Pinpoint the cell where the given text exists, returning its (X, Y) midpoint coordinate. 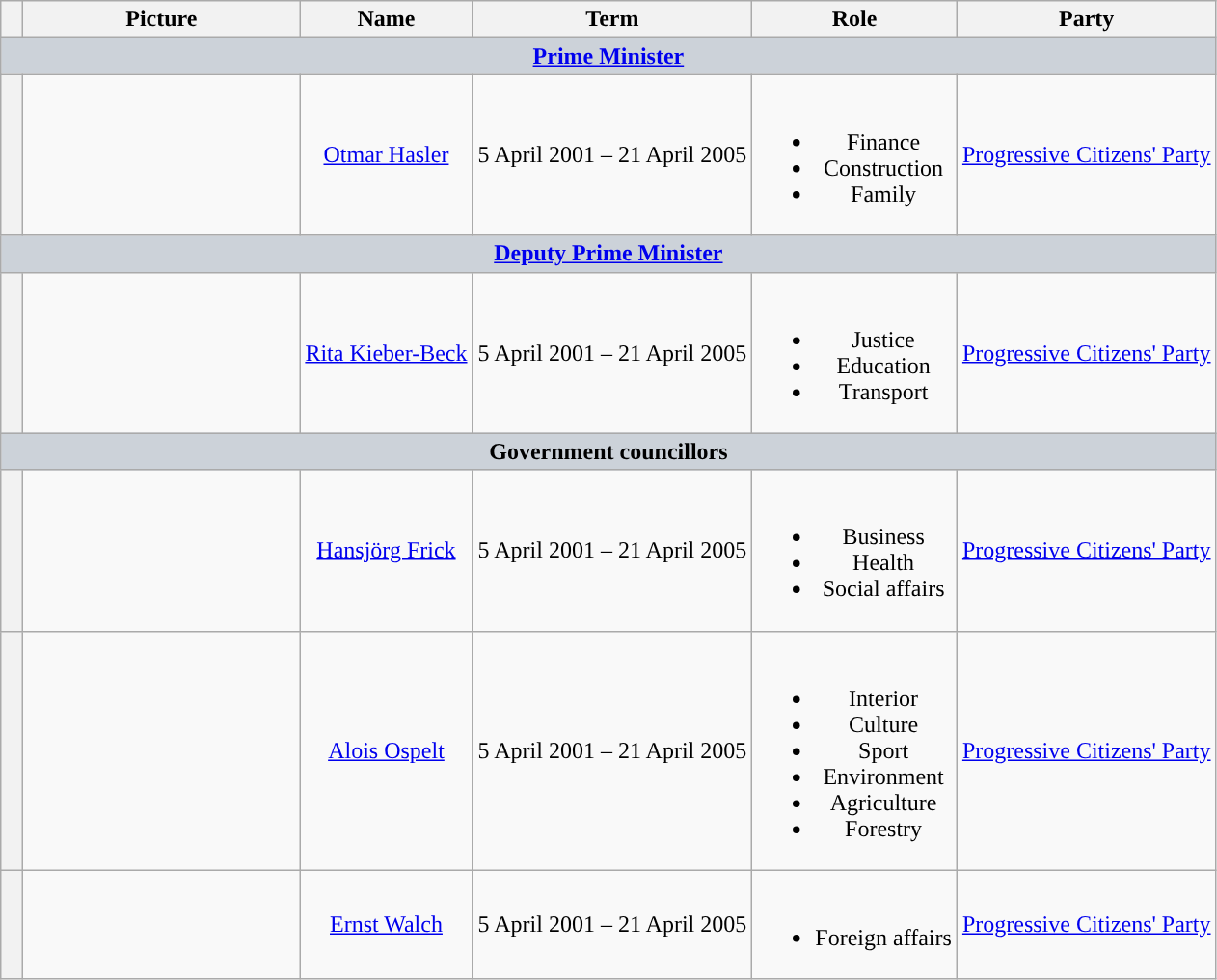
Picture (162, 19)
JusticeEducationTransport (854, 353)
Otmar Hasler (386, 154)
FinanceConstructionFamily (854, 154)
Party (1086, 19)
Hansjörg Frick (386, 550)
Name (386, 19)
Government councillors (608, 451)
Term (612, 19)
Ernst Walch (386, 924)
Foreign affairs (854, 924)
Alois Ospelt (386, 750)
Deputy Prime Minister (608, 254)
Prime Minister (608, 56)
BusinessHealthSocial affairs (854, 550)
InteriorCultureSportEnvironmentAgricultureForestry (854, 750)
Rita Kieber-Beck (386, 353)
Role (854, 19)
